Find where the given text appears and provide that cell's center as (x, y) coordinate. 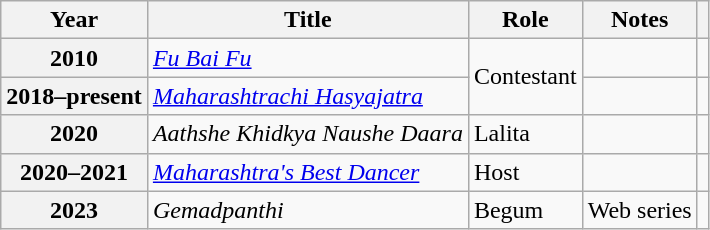
Maharashtrachi Hasyajatra (308, 96)
2020–2021 (74, 172)
Host (525, 172)
Contestant (525, 77)
2020 (74, 134)
Lalita (525, 134)
Aathshe Khidkya Naushe Daara (308, 134)
Role (525, 20)
Maharashtra's Best Dancer (308, 172)
Begum (525, 210)
2018–present (74, 96)
2023 (74, 210)
Fu Bai Fu (308, 58)
2010 (74, 58)
Web series (640, 210)
Gemadpanthi (308, 210)
Notes (640, 20)
Year (74, 20)
Title (308, 20)
